Find where the given text appears and provide that cell's center as [X, Y] coordinate. 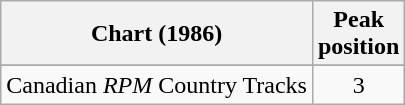
Chart (1986) [157, 34]
Peakposition [358, 34]
3 [358, 85]
Canadian RPM Country Tracks [157, 85]
